Provide the (X, Y) coordinate of the cell's center where the given text is located.  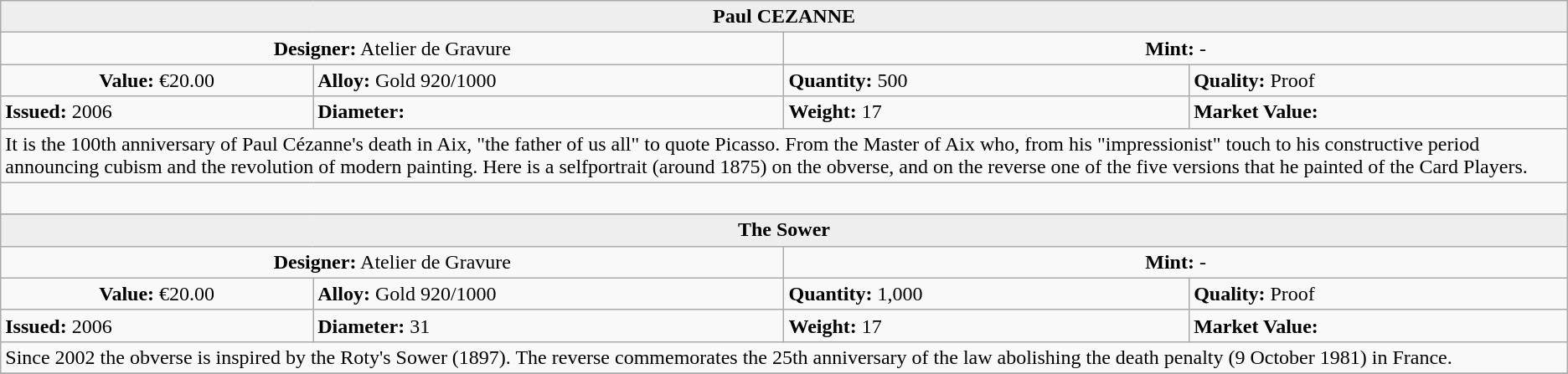
Quantity: 500 (987, 80)
Diameter: 31 (549, 325)
Quantity: 1,000 (987, 294)
Diameter: (549, 112)
The Sower (784, 230)
Paul CEZANNE (784, 17)
